Determine the (X, Y) coordinate at the center of the cell enclosing the given text.  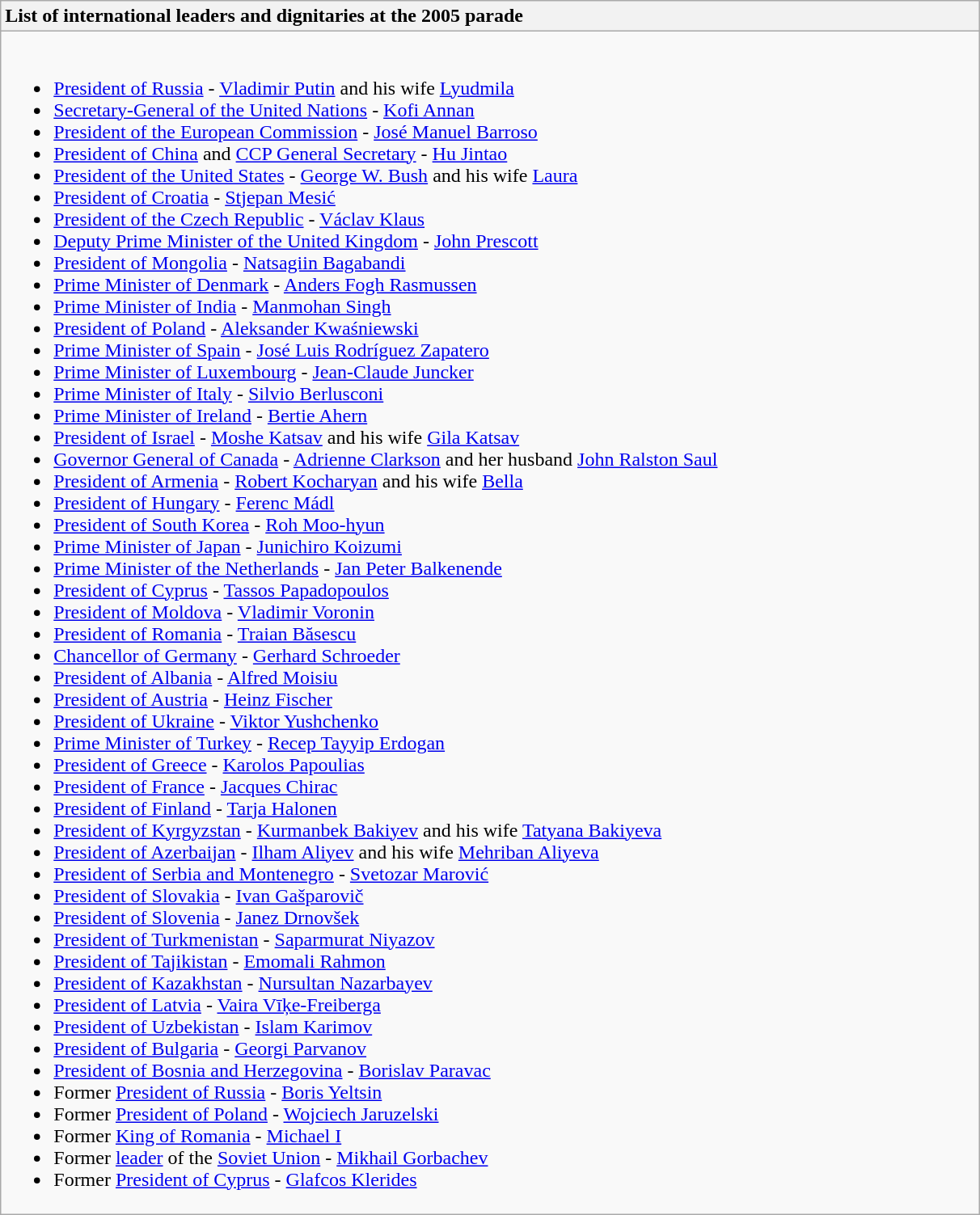
List of international leaders and dignitaries at the 2005 parade (490, 16)
